Output the (x, y) coordinate of the center of the cell containing the given text.  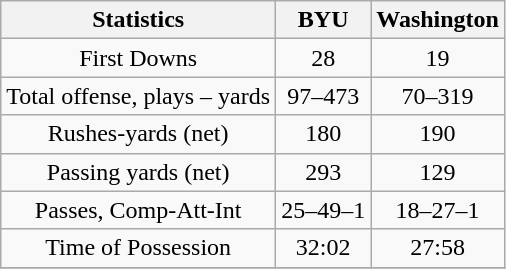
70–319 (438, 96)
27:58 (438, 248)
Time of Possession (138, 248)
32:02 (324, 248)
19 (438, 58)
Statistics (138, 20)
Washington (438, 20)
293 (324, 172)
25–49–1 (324, 210)
BYU (324, 20)
129 (438, 172)
28 (324, 58)
18–27–1 (438, 210)
Passing yards (net) (138, 172)
Rushes-yards (net) (138, 134)
Total offense, plays – yards (138, 96)
180 (324, 134)
First Downs (138, 58)
190 (438, 134)
Passes, Comp-Att-Int (138, 210)
97–473 (324, 96)
